Output the (X, Y) coordinate of the center of the cell containing the given text.  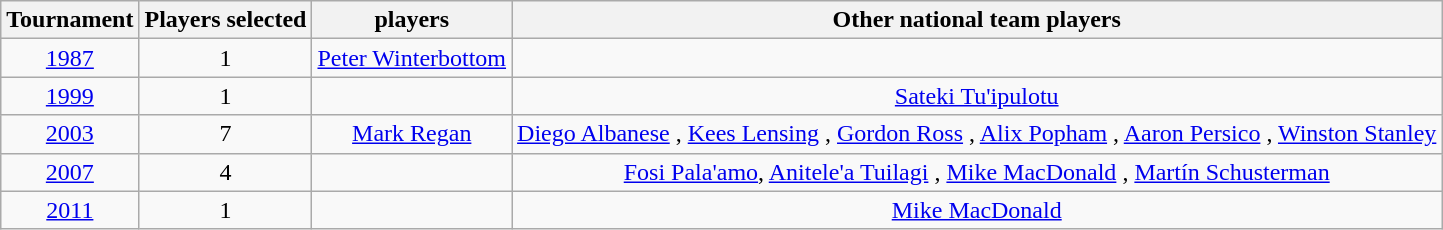
2011 (70, 210)
Tournament (70, 20)
Mark Regan (412, 134)
Peter Winterbottom (412, 58)
players (412, 20)
Other national team players (977, 20)
Sateki Tu'ipulotu (977, 96)
Mike MacDonald (977, 210)
2003 (70, 134)
7 (226, 134)
2007 (70, 172)
1987 (70, 58)
Players selected (226, 20)
Fosi Pala'amo, Anitele'a Tuilagi , Mike MacDonald , Martín Schusterman (977, 172)
Diego Albanese , Kees Lensing , Gordon Ross , Alix Popham , Aaron Persico , Winston Stanley (977, 134)
1999 (70, 96)
4 (226, 172)
